Scan for the cell matching the given text and deliver its (x, y) coordinate at center. 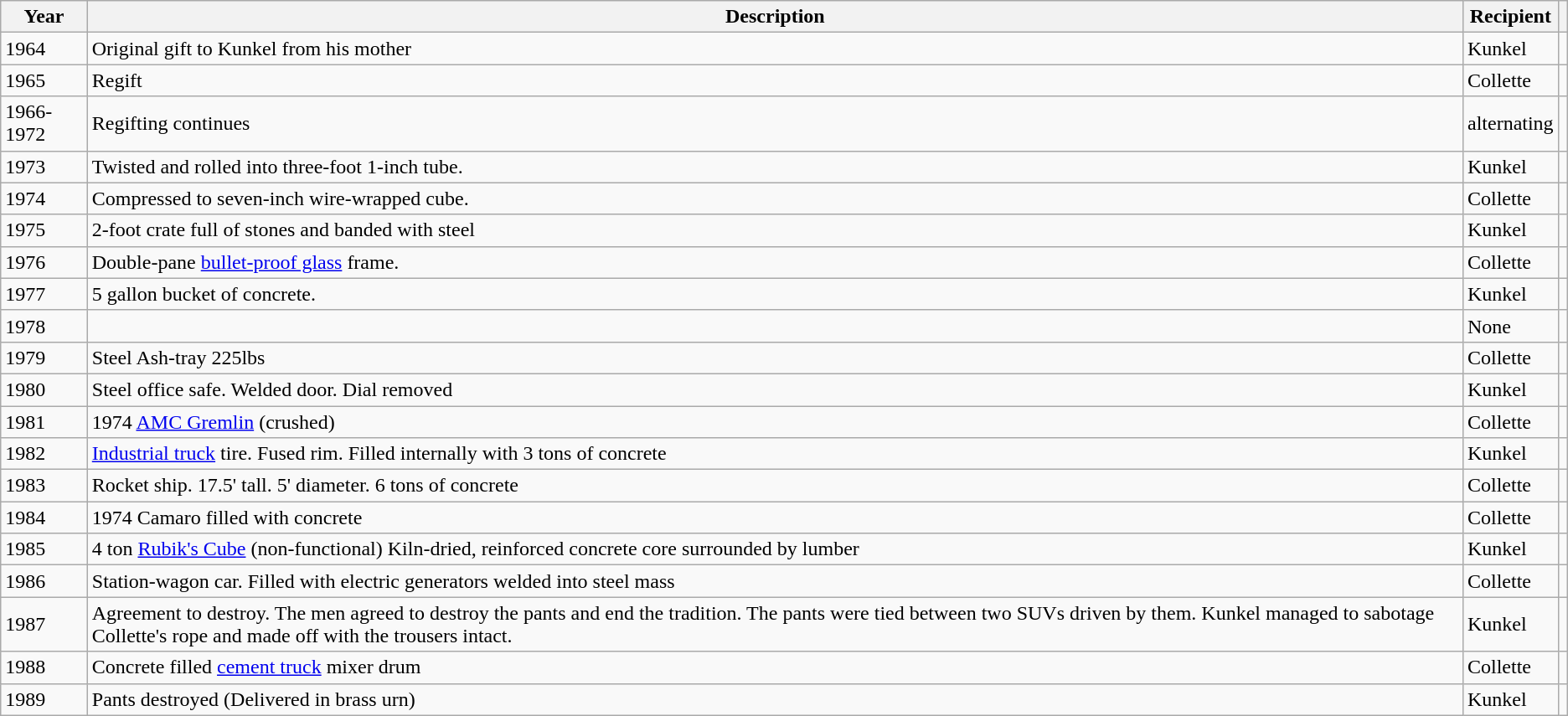
1981 (44, 421)
1973 (44, 167)
1974 (44, 198)
1966-1972 (44, 124)
Regift (775, 80)
1978 (44, 326)
None (1510, 326)
1986 (44, 581)
1974 AMC Gremlin (crushed) (775, 421)
1989 (44, 699)
1976 (44, 262)
1980 (44, 389)
Regifting continues (775, 124)
1987 (44, 625)
alternating (1510, 124)
Industrial truck tire. Fused rim. Filled internally with 3 tons of concrete (775, 454)
1964 (44, 49)
2-foot crate full of stones and banded with steel (775, 230)
Concrete filled cement truck mixer drum (775, 667)
1965 (44, 80)
1974 Camaro filled with concrete (775, 518)
1979 (44, 358)
1984 (44, 518)
Compressed to seven-inch wire-wrapped cube. (775, 198)
Station-wagon car. Filled with electric generators welded into steel mass (775, 581)
Recipient (1510, 17)
Year (44, 17)
1982 (44, 454)
1983 (44, 486)
Pants destroyed (Delivered in brass urn) (775, 699)
1988 (44, 667)
Original gift to Kunkel from his mother (775, 49)
5 gallon bucket of concrete. (775, 294)
1985 (44, 549)
Steel Ash-tray 225lbs (775, 358)
Twisted and rolled into three-foot 1-inch tube. (775, 167)
Double-pane bullet-proof glass frame. (775, 262)
1977 (44, 294)
Description (775, 17)
1975 (44, 230)
4 ton Rubik's Cube (non-functional) Kiln-dried, reinforced concrete core surrounded by lumber (775, 549)
Steel office safe. Welded door. Dial removed (775, 389)
Rocket ship. 17.5' tall. 5' diameter. 6 tons of concrete (775, 486)
